Locate the cell with the specified text and output its (x, y) center coordinate. 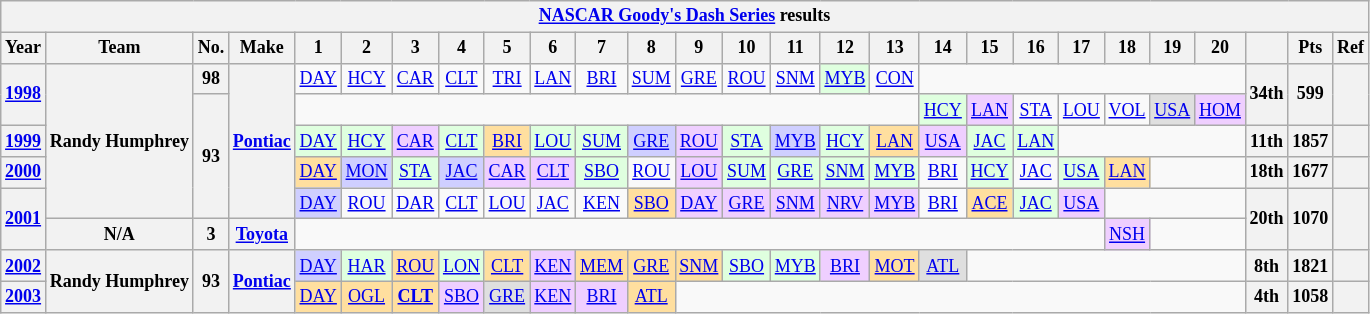
2002 (24, 266)
TRI (507, 78)
15 (990, 48)
14 (942, 48)
1821 (1310, 266)
Team (119, 48)
11th (1266, 140)
2000 (24, 172)
HOM (1220, 110)
599 (1310, 94)
MON (366, 172)
N/A (119, 234)
8 (651, 48)
10 (747, 48)
1999 (24, 140)
1857 (1310, 140)
MOT (895, 266)
19 (1172, 48)
MEM (602, 266)
NSH (1127, 234)
2 (366, 48)
1 (318, 48)
7 (602, 48)
Pts (1310, 48)
1058 (1310, 296)
CON (895, 78)
20th (1266, 219)
1070 (1310, 219)
NASCAR Goody's Dash Series results (685, 16)
DAR (416, 204)
LON (462, 266)
20 (1220, 48)
12 (845, 48)
No. (210, 48)
Ref (1351, 48)
4th (1266, 296)
6 (553, 48)
OGL (366, 296)
Year (24, 48)
Toyota (262, 234)
1998 (24, 94)
11 (795, 48)
9 (699, 48)
18 (1127, 48)
VOL (1127, 110)
16 (1036, 48)
NRV (845, 204)
2001 (24, 219)
4 (462, 48)
34th (1266, 94)
13 (895, 48)
98 (210, 78)
8th (1266, 266)
18th (1266, 172)
2003 (24, 296)
17 (1082, 48)
HAR (366, 266)
5 (507, 48)
1677 (1310, 172)
ACE (990, 204)
Make (262, 48)
